Return the (x, y) coordinate for the center point of the cell that contains the specified text.  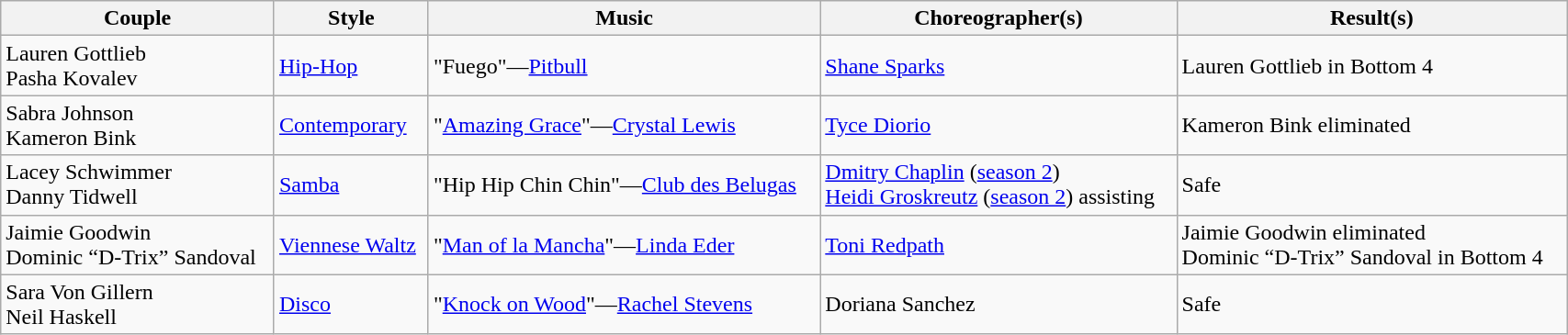
Hip-Hop (351, 66)
Choreographer(s) (998, 18)
Shane Sparks (998, 66)
Result(s) (1372, 18)
Couple (138, 18)
Jaimie Goodwin Dominic “D-Trix” Sandoval (138, 244)
Lauren Gottlieb Pasha Kovalev (138, 66)
"Man of la Mancha"—Linda Eder (624, 244)
"Fuego"—Pitbull (624, 66)
Dmitry Chaplin (season 2) Heidi Groskreutz (season 2) assisting (998, 185)
"Amazing Grace"—Crystal Lewis (624, 125)
Style (351, 18)
Disco (351, 305)
Viennese Waltz (351, 244)
Toni Redpath (998, 244)
Samba (351, 185)
Tyce Diorio (998, 125)
Sabra Johnson Kameron Bink (138, 125)
Music (624, 18)
Doriana Sanchez (998, 305)
Lacey Schwimmer Danny Tidwell (138, 185)
Sara Von Gillern Neil Haskell (138, 305)
Jaimie Goodwin eliminated Dominic “D-Trix” Sandoval in Bottom 4 (1372, 244)
Lauren Gottlieb in Bottom 4 (1372, 66)
"Knock on Wood"—Rachel Stevens (624, 305)
"Hip Hip Chin Chin"—Club des Belugas (624, 185)
Kameron Bink eliminated (1372, 125)
Contemporary (351, 125)
